Output the (X, Y) coordinate of the center of the cell containing the given text.  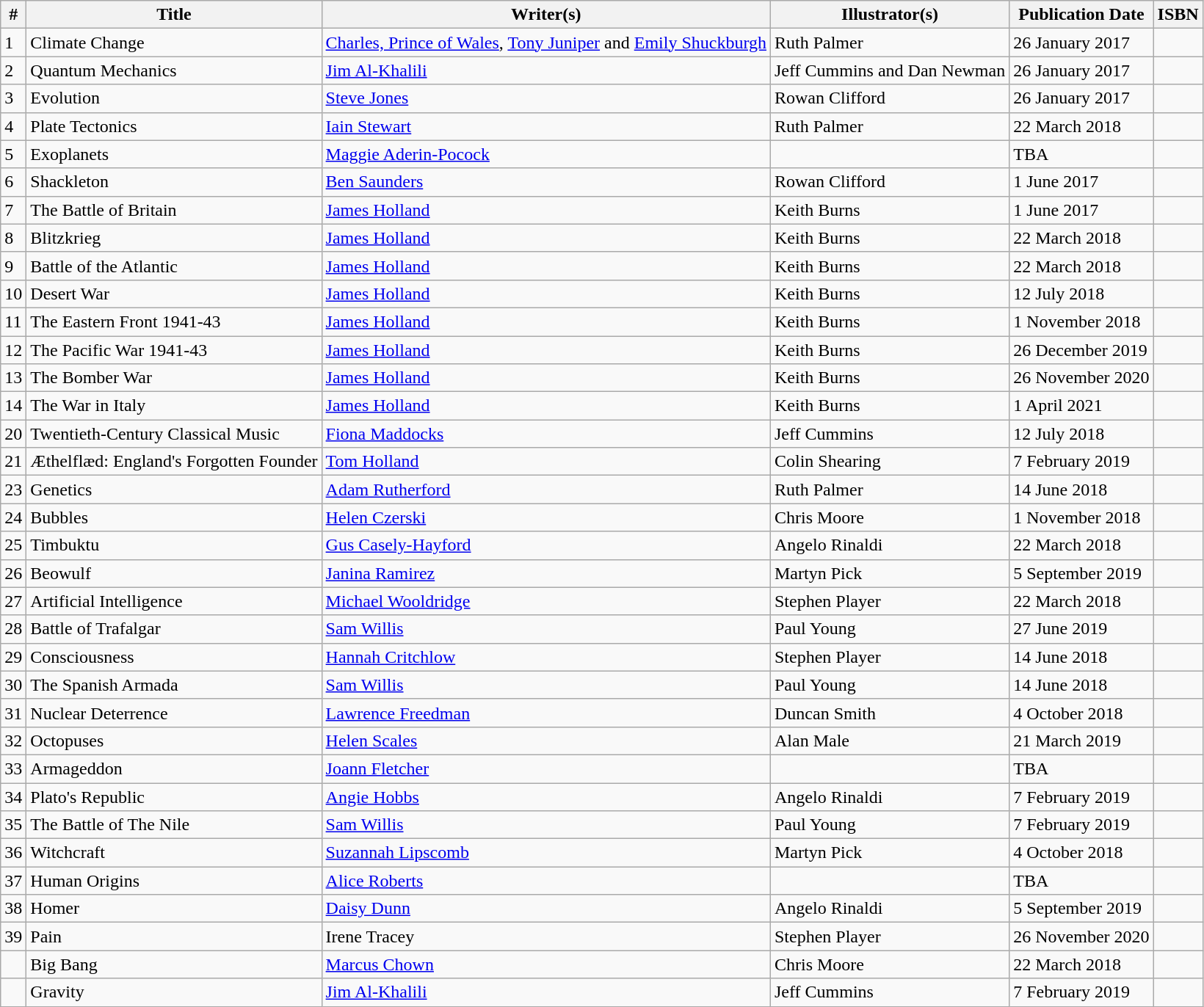
Iain Stewart (546, 126)
Evolution (174, 98)
Twentieth-Century Classical Music (174, 434)
13 (13, 378)
Illustrator(s) (890, 15)
26 December 2019 (1081, 350)
23 (13, 490)
21 March 2019 (1081, 741)
27 June 2019 (1081, 629)
Daisy Dunn (546, 909)
6 (13, 182)
34 (13, 796)
Adam Rutherford (546, 490)
14 (13, 406)
33 (13, 768)
Human Origins (174, 881)
30 (13, 685)
24 (13, 517)
3 (13, 98)
Shackleton (174, 182)
Witchcraft (174, 853)
Angie Hobbs (546, 796)
Colin Shearing (890, 462)
# (13, 15)
Plato's Republic (174, 796)
Writer(s) (546, 15)
Consciousness (174, 657)
Ben Saunders (546, 182)
Gravity (174, 992)
25 (13, 545)
Marcus Chown (546, 964)
32 (13, 741)
Pain (174, 937)
29 (13, 657)
Beowulf (174, 573)
The War in Italy (174, 406)
Maggie Aderin-Pocock (546, 154)
The Pacific War 1941-43 (174, 350)
2 (13, 70)
ISBN (1178, 15)
Joann Fletcher (546, 768)
Michael Wooldridge (546, 601)
28 (13, 629)
Tom Holland (546, 462)
1 (13, 43)
Alice Roberts (546, 881)
Octopuses (174, 741)
38 (13, 909)
Big Bang (174, 964)
Suzannah Lipscomb (546, 853)
Æthelflæd: England's Forgotten Founder (174, 462)
Charles, Prince of Wales, Tony Juniper and Emily Shuckburgh (546, 43)
Publication Date (1081, 15)
The Battle of The Nile (174, 825)
5 (13, 154)
11 (13, 321)
Irene Tracey (546, 937)
1 April 2021 (1081, 406)
39 (13, 937)
Nuclear Deterrence (174, 713)
Steve Jones (546, 98)
27 (13, 601)
Homer (174, 909)
Exoplanets (174, 154)
Blitzkrieg (174, 238)
35 (13, 825)
10 (13, 294)
21 (13, 462)
Helen Scales (546, 741)
Fiona Maddocks (546, 434)
The Bomber War (174, 378)
26 (13, 573)
Genetics (174, 490)
Hannah Critchlow (546, 657)
The Battle of Britain (174, 210)
Duncan Smith (890, 713)
Janina Ramirez (546, 573)
Bubbles (174, 517)
Battle of the Atlantic (174, 266)
Artificial Intelligence (174, 601)
The Spanish Armada (174, 685)
Desert War (174, 294)
31 (13, 713)
7 (13, 210)
Alan Male (890, 741)
36 (13, 853)
Gus Casely-Hayford (546, 545)
8 (13, 238)
37 (13, 881)
Title (174, 15)
Plate Tectonics (174, 126)
4 (13, 126)
12 (13, 350)
Timbuktu (174, 545)
9 (13, 266)
Climate Change (174, 43)
Quantum Mechanics (174, 70)
Jeff Cummins and Dan Newman (890, 70)
Helen Czerski (546, 517)
Armageddon (174, 768)
The Eastern Front 1941-43 (174, 321)
20 (13, 434)
Lawrence Freedman (546, 713)
Battle of Trafalgar (174, 629)
